Return (x, y) of the center of cell containing provided text 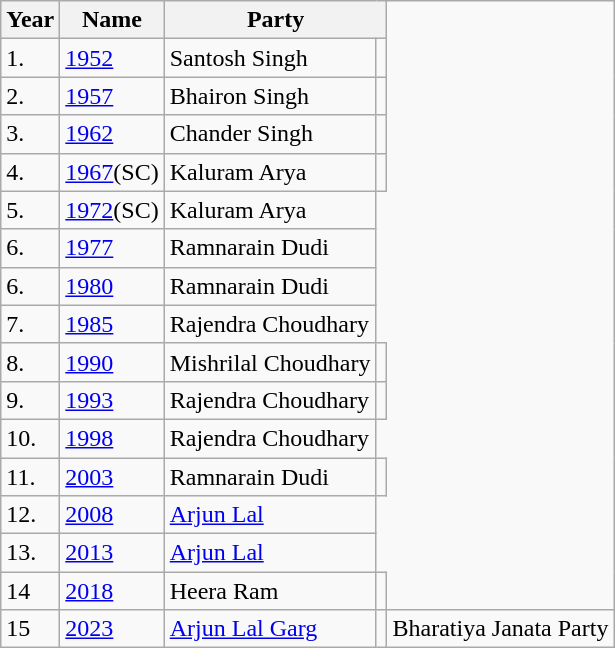
1998 (112, 438)
Chander Singh (270, 134)
2013 (112, 553)
Bharatiya Janata Party (500, 629)
15 (30, 629)
Bhairon Singh (270, 96)
5. (30, 210)
1993 (112, 400)
14 (30, 591)
13. (30, 553)
11. (30, 477)
12. (30, 515)
3. (30, 134)
Party (276, 20)
9. (30, 400)
1985 (112, 324)
2003 (112, 477)
1977 (112, 248)
Santosh Singh (270, 58)
2008 (112, 515)
1952 (112, 58)
1. (30, 58)
2018 (112, 591)
Heera Ram (270, 591)
4. (30, 172)
Name (112, 20)
10. (30, 438)
1967(SC) (112, 172)
7. (30, 324)
Arjun Lal Garg (270, 629)
2023 (112, 629)
1957 (112, 96)
1980 (112, 286)
1962 (112, 134)
Year (30, 20)
Mishrilal Choudhary (270, 362)
8. (30, 362)
2. (30, 96)
1990 (112, 362)
1972(SC) (112, 210)
